Detect which cell encompasses the target text, then output its [X, Y] center coordinate. 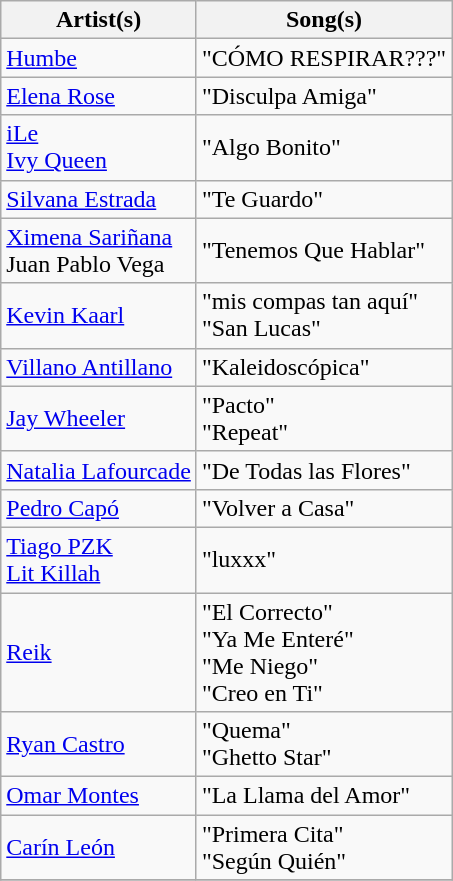
"CÓMO RESPIRAR???" [324, 58]
Tiago PZKLit Killah [99, 560]
"Tenemos Que Hablar" [324, 250]
Natalia Lafourcade [99, 470]
"Kaleidoscópica" [324, 367]
Ryan Castro [99, 744]
"De Todas las Flores" [324, 470]
"luxxx" [324, 560]
Pedro Capó [99, 508]
Humbe [99, 58]
"La Llama del Amor" [324, 796]
Silvana Estrada [99, 199]
Elena Rose [99, 96]
"Primera Cita""Según Quién" [324, 848]
Omar Montes [99, 796]
"Algo Bonito" [324, 148]
"mis compas tan aquí""San Lucas" [324, 316]
"Te Guardo" [324, 199]
"Volver a Casa" [324, 508]
"Pacto""Repeat" [324, 418]
iLeIvy Queen [99, 148]
"Quema""Ghetto Star" [324, 744]
Kevin Kaarl [99, 316]
Carín León [99, 848]
Song(s) [324, 20]
Jay Wheeler [99, 418]
Artist(s) [99, 20]
Reik [99, 652]
"Disculpa Amiga" [324, 96]
Villano Antillano [99, 367]
"El Correcto""Ya Me Enteré""Me Niego""Creo en Ti" [324, 652]
Ximena SariñanaJuan Pablo Vega [99, 250]
